Output the (x, y) coordinate of the center of the cell containing the given text.  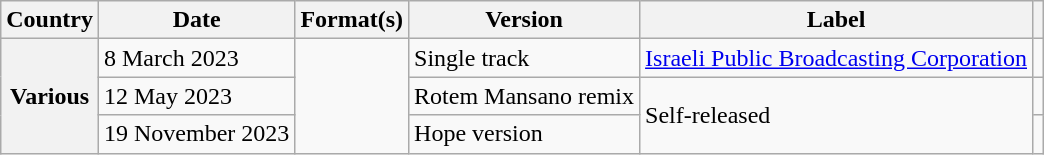
8 March 2023 (196, 58)
Israeli Public Broadcasting Corporation (836, 58)
Label (836, 20)
Rotem Mansano remix (524, 96)
Single track (524, 58)
Format(s) (352, 20)
Country (50, 20)
Self-released (836, 115)
19 November 2023 (196, 134)
12 May 2023 (196, 96)
Version (524, 20)
Hope version (524, 134)
Various (50, 96)
Date (196, 20)
